Determine the [x, y] coordinate at the center of the cell enclosing the given text.  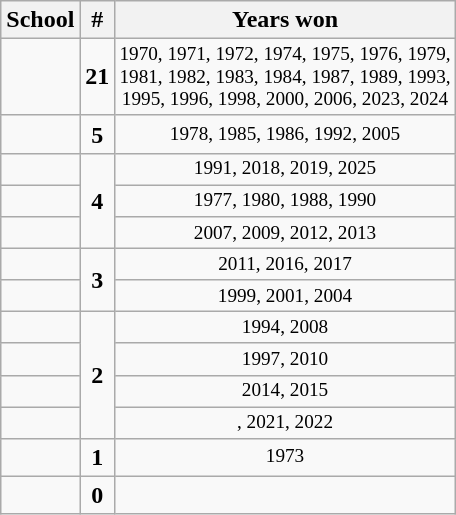
2007, 2009, 2012, 2013 [285, 233]
1977, 1980, 1988, 1990 [285, 201]
1997, 2010 [285, 359]
1991, 2018, 2019, 2025 [285, 170]
2 [98, 376]
0 [98, 495]
3 [98, 280]
21 [98, 78]
2014, 2015 [285, 391]
4 [98, 202]
1970, 1971, 1972, 1974, 1975, 1976, 1979, 1981, 1982, 1983, 1984, 1987, 1989, 1993, 1995, 1996, 1998, 2000, 2006, 2023, 2024 [285, 78]
# [98, 20]
School [40, 20]
1973 [285, 457]
, 2021, 2022 [285, 423]
1 [98, 457]
1994, 2008 [285, 328]
1978, 1985, 1986, 1992, 2005 [285, 134]
1999, 2001, 2004 [285, 296]
Years won [285, 20]
5 [98, 134]
2011, 2016, 2017 [285, 264]
